Determine the (x, y) coordinate at the center of the cell enclosing the given text.  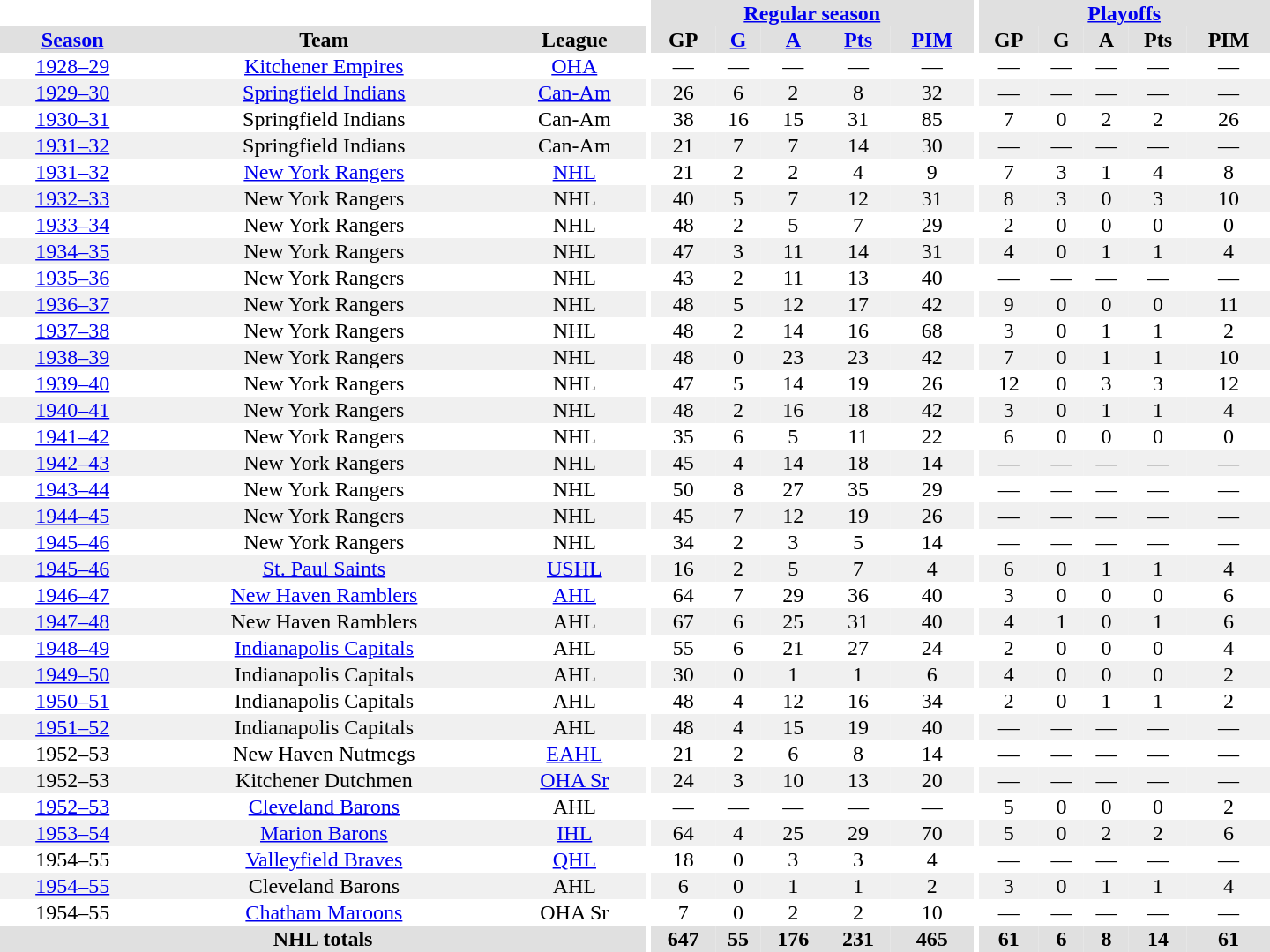
32 (932, 93)
EAHL (574, 754)
1950–51 (72, 701)
1940–41 (72, 410)
70 (932, 833)
67 (684, 621)
1944–45 (72, 516)
NHL totals (323, 939)
Chatham Maroons (324, 912)
Season (72, 40)
St. Paul Saints (324, 569)
1947–48 (72, 621)
IHL (574, 833)
Kitchener Empires (324, 66)
Playoffs (1124, 13)
38 (684, 119)
Marion Barons (324, 833)
1943–44 (72, 489)
36 (858, 595)
50 (684, 489)
176 (794, 939)
85 (932, 119)
68 (932, 331)
20 (932, 780)
Regular season (812, 13)
231 (858, 939)
1936–37 (72, 304)
1942–43 (72, 463)
1928–29 (72, 66)
New Haven Nutmegs (324, 754)
1930–31 (72, 119)
USHL (574, 569)
QHL (574, 859)
647 (684, 939)
1939–40 (72, 383)
OHA (574, 66)
1938–39 (72, 357)
Valleyfield Braves (324, 859)
1941–42 (72, 436)
1935–36 (72, 278)
22 (932, 436)
1937–38 (72, 331)
465 (932, 939)
Team (324, 40)
1953–54 (72, 833)
1946–47 (72, 595)
1951–52 (72, 727)
1929–30 (72, 93)
1949–50 (72, 674)
1948–49 (72, 648)
43 (684, 278)
Kitchener Dutchmen (324, 780)
League (574, 40)
1932–33 (72, 198)
1934–35 (72, 251)
17 (858, 304)
1933–34 (72, 225)
